Locate the cell with the specified text and output its [x, y] center coordinate. 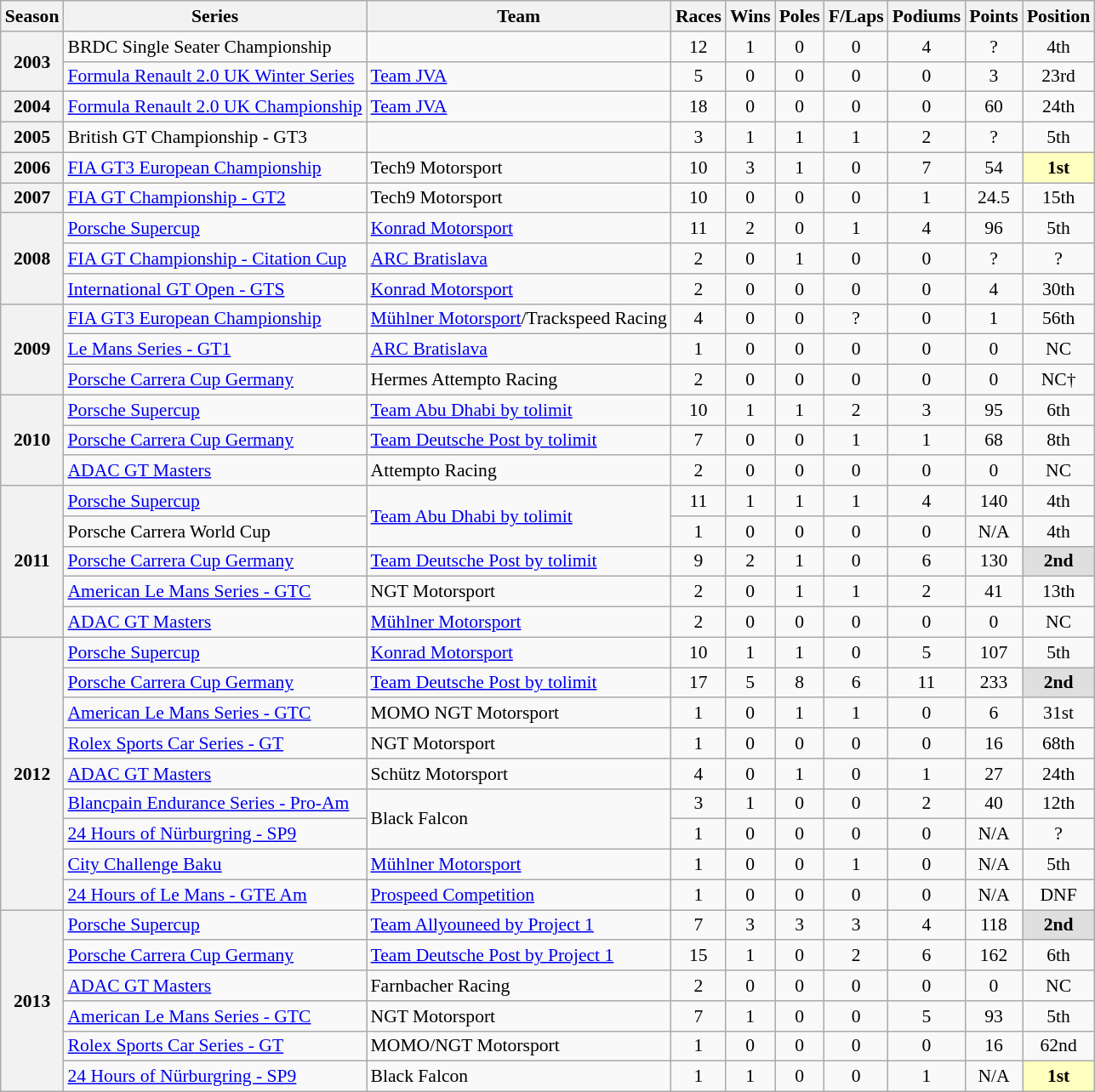
8th [1058, 441]
DNF [1058, 895]
MOMO/NGT Motorsport [519, 1046]
140 [994, 501]
Formula Renault 2.0 UK Winter Series [214, 77]
Schütz Motorsport [519, 774]
Hermes Attempto Racing [519, 380]
107 [994, 652]
NC† [1058, 380]
FIA GT Championship - Citation Cup [214, 259]
18 [699, 107]
233 [994, 683]
Season [32, 16]
12 [699, 47]
68 [994, 441]
8 [800, 683]
2007 [32, 198]
Le Mans Series - GT1 [214, 350]
Team Allyouneed by Project 1 [519, 925]
13th [1058, 592]
2004 [32, 107]
International GT Open - GTS [214, 289]
60 [994, 107]
Team Deutsche Post by Project 1 [519, 956]
15 [699, 956]
Podiums [927, 16]
Team [519, 16]
Points [994, 16]
Series [214, 16]
130 [994, 561]
City Challenge Baku [214, 865]
41 [994, 592]
9 [699, 561]
2005 [32, 138]
96 [994, 229]
Prospeed Competition [519, 895]
Poles [800, 16]
93 [994, 1016]
Attempto Racing [519, 471]
162 [994, 956]
British GT Championship - GT3 [214, 138]
27 [994, 774]
2008 [32, 259]
40 [994, 804]
2013 [32, 1001]
54 [994, 168]
62nd [1058, 1046]
Wins [750, 16]
2012 [32, 774]
24.5 [994, 198]
30th [1058, 289]
2010 [32, 441]
15th [1058, 198]
23rd [1058, 77]
F/Laps [856, 16]
2006 [32, 168]
24 Hours of Le Mans - GTE Am [214, 895]
2009 [32, 349]
31st [1058, 714]
12th [1058, 804]
Formula Renault 2.0 UK Championship [214, 107]
68th [1058, 743]
17 [699, 683]
Mühlner Motorsport/Trackspeed Racing [519, 319]
56th [1058, 319]
BRDC Single Seater Championship [214, 47]
MOMO NGT Motorsport [519, 714]
Blancpain Endurance Series - Pro-Am [214, 804]
2011 [32, 561]
Position [1058, 16]
FIA GT Championship - GT2 [214, 198]
Farnbacher Racing [519, 986]
118 [994, 925]
95 [994, 410]
Porsche Carrera World Cup [214, 532]
2003 [32, 61]
Races [699, 16]
